Output the [X, Y] coordinate of the center of the cell containing the given text.  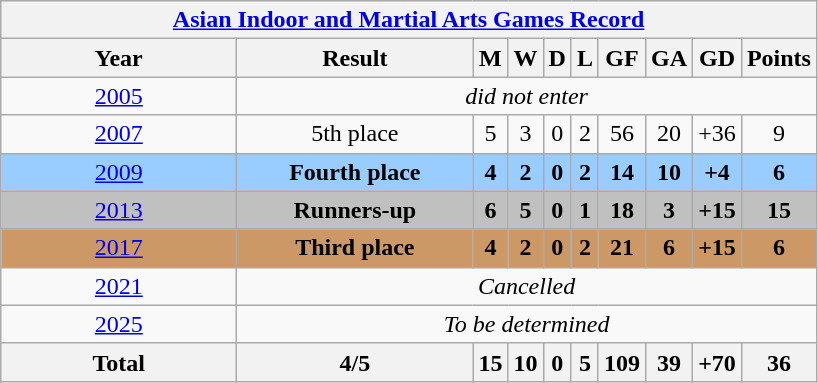
2009 [119, 172]
GA [670, 58]
5th place [355, 134]
2013 [119, 210]
GF [622, 58]
GD [718, 58]
M [490, 58]
+36 [718, 134]
Total [119, 362]
2005 [119, 96]
Asian Indoor and Martial Arts Games Record [409, 20]
Runners-up [355, 210]
did not enter [527, 96]
Result [355, 58]
18 [622, 210]
Cancelled [527, 286]
36 [778, 362]
D [557, 58]
14 [622, 172]
2021 [119, 286]
20 [670, 134]
Fourth place [355, 172]
L [584, 58]
2025 [119, 324]
Third place [355, 248]
2007 [119, 134]
109 [622, 362]
4/5 [355, 362]
+70 [718, 362]
2017 [119, 248]
Points [778, 58]
21 [622, 248]
1 [584, 210]
Year [119, 58]
9 [778, 134]
To be determined [527, 324]
56 [622, 134]
+4 [718, 172]
39 [670, 362]
W [526, 58]
